For the text-containing cell, return its midpoint in [x, y] coordinate format. 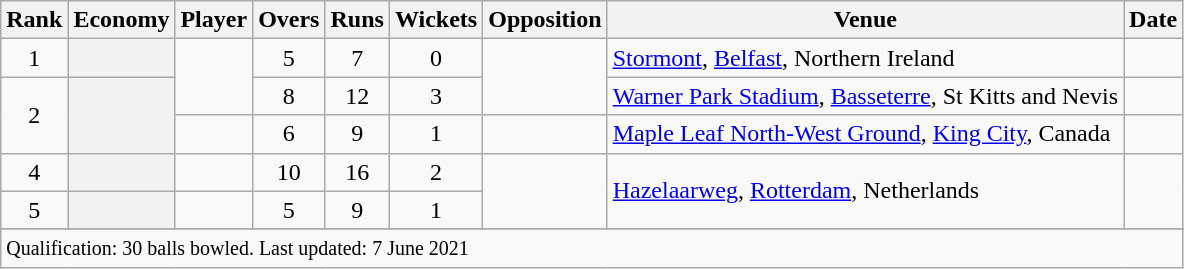
Overs [289, 20]
Hazelaarweg, Rotterdam, Netherlands [865, 191]
16 [357, 172]
Qualification: 30 balls bowled. Last updated: 7 June 2021 [592, 248]
0 [436, 58]
Rank [34, 20]
3 [436, 96]
12 [357, 96]
8 [289, 96]
Wickets [436, 20]
Player [214, 20]
Stormont, Belfast, Northern Ireland [865, 58]
Warner Park Stadium, Basseterre, St Kitts and Nevis [865, 96]
7 [357, 58]
Runs [357, 20]
4 [34, 172]
10 [289, 172]
6 [289, 134]
Opposition [545, 20]
Maple Leaf North-West Ground, King City, Canada [865, 134]
Date [1154, 20]
Economy [122, 20]
Venue [865, 20]
